Determine the (X, Y) coordinate at the center of the cell enclosing the given text.  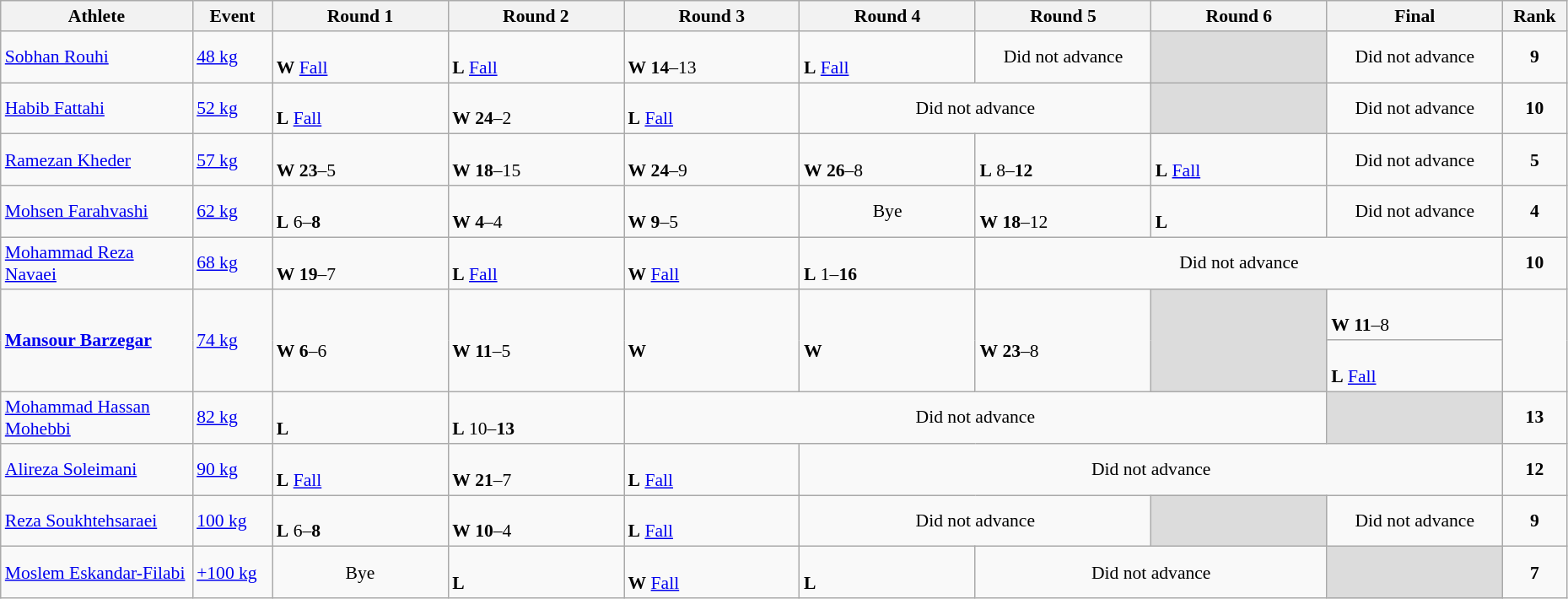
Round 2 (536, 16)
74 kg (233, 340)
L 1–16 (887, 263)
Event (233, 16)
5 (1534, 160)
Rank (1534, 16)
W 11–8 (1414, 314)
Round 1 (360, 16)
W 4–4 (536, 211)
90 kg (233, 469)
Round 4 (887, 16)
Moslem Eskandar-Filabi (96, 572)
82 kg (233, 418)
68 kg (233, 263)
W 11–5 (536, 340)
52 kg (233, 108)
W 23–5 (360, 160)
W 23–8 (1063, 340)
Final (1414, 16)
Mohsen Farahvashi (96, 211)
100 kg (233, 521)
L 8–12 (1063, 160)
Reza Soukhtehsaraei (96, 521)
W 26–8 (887, 160)
W 18–12 (1063, 211)
62 kg (233, 211)
12 (1534, 469)
Athlete (96, 16)
L 10–13 (536, 418)
Round 3 (712, 16)
Mohammad Hassan Mohebbi (96, 418)
4 (1534, 211)
13 (1534, 418)
W 24–9 (712, 160)
Alireza Soleimani (96, 469)
Sobhan Rouhi (96, 57)
Habib Fattahi (96, 108)
Round 6 (1239, 16)
57 kg (233, 160)
48 kg (233, 57)
7 (1534, 572)
W 21–7 (536, 469)
Ramezan Kheder (96, 160)
W 18–15 (536, 160)
W 19–7 (360, 263)
W 6–6 (360, 340)
W 10–4 (536, 521)
Round 5 (1063, 16)
Mansour Barzegar (96, 340)
W 9–5 (712, 211)
W 14–13 (712, 57)
Mohammad Reza Navaei (96, 263)
W 24–2 (536, 108)
+100 kg (233, 572)
